Pinpoint the cell where the given text exists, returning its [x, y] midpoint coordinate. 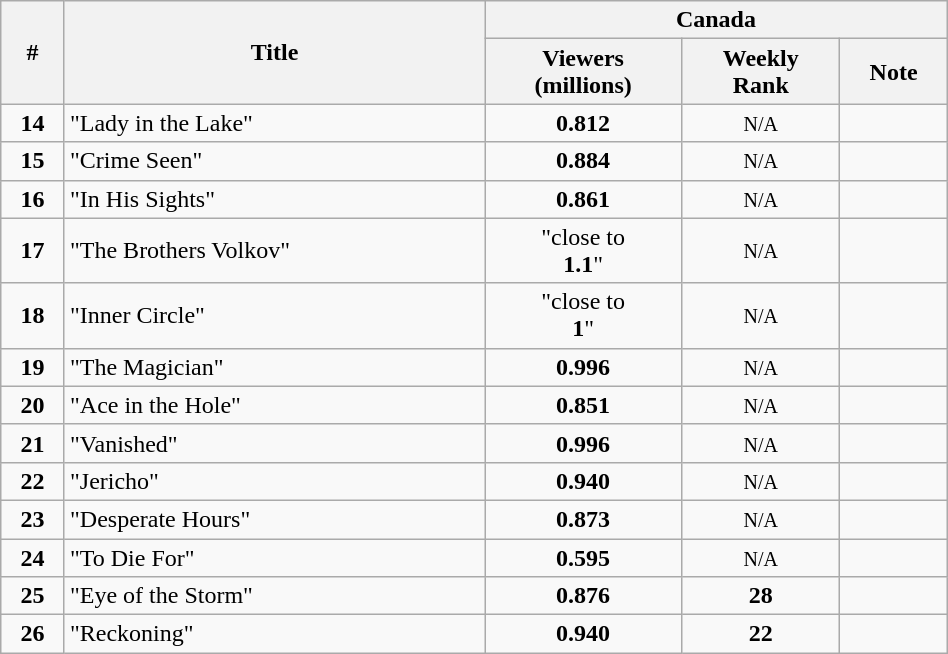
20 [33, 405]
"Reckoning" [274, 634]
"close to1" [584, 316]
14 [33, 123]
17 [33, 250]
28 [761, 596]
18 [33, 316]
15 [33, 161]
0.595 [584, 557]
Viewers(millions) [584, 72]
Note [894, 72]
"To Die For" [274, 557]
26 [33, 634]
"Eye of the Storm" [274, 596]
23 [33, 519]
16 [33, 199]
19 [33, 367]
"Crime Seen" [274, 161]
"Inner Circle" [274, 316]
"Vanished" [274, 443]
21 [33, 443]
"In His Sights" [274, 199]
0.876 [584, 596]
# [33, 52]
Title [274, 52]
"Lady in the Lake" [274, 123]
"close to1.1" [584, 250]
"The Brothers Volkov" [274, 250]
0.812 [584, 123]
"Ace in the Hole" [274, 405]
WeeklyRank [761, 72]
25 [33, 596]
0.884 [584, 161]
0.873 [584, 519]
24 [33, 557]
Canada [716, 20]
0.851 [584, 405]
"Jericho" [274, 481]
"Desperate Hours" [274, 519]
0.861 [584, 199]
"The Magician" [274, 367]
